Pinpoint the cell where the given text exists, returning its (x, y) midpoint coordinate. 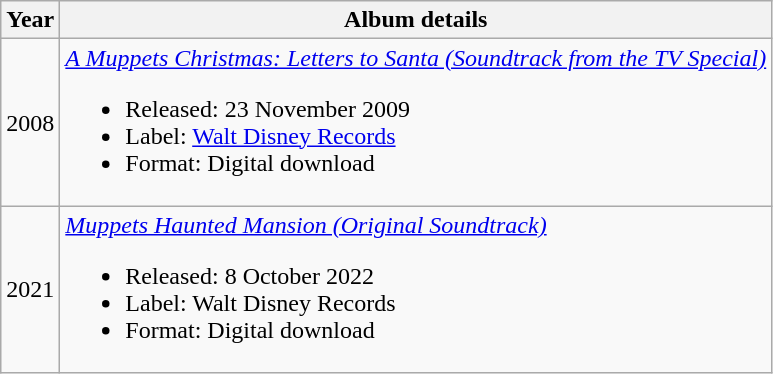
Year (30, 20)
2021 (30, 290)
Album details (416, 20)
Muppets Haunted Mansion (Original Soundtrack)Released: 8 October 2022Label: Walt Disney RecordsFormat: Digital download (416, 290)
A Muppets Christmas: Letters to Santa (Soundtrack from the TV Special)Released: 23 November 2009Label: Walt Disney RecordsFormat: Digital download (416, 122)
2008 (30, 122)
